Pinpoint the cell where the given text exists, returning its (x, y) midpoint coordinate. 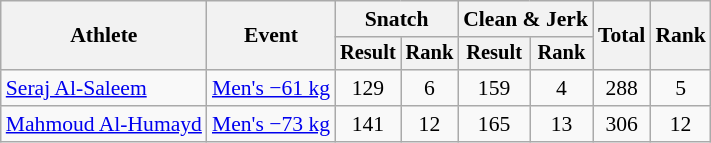
Mahmoud Al-Humayd (104, 124)
159 (494, 88)
5 (680, 88)
Total (622, 36)
306 (622, 124)
Athlete (104, 36)
Men's −73 kg (271, 124)
6 (430, 88)
129 (368, 88)
13 (562, 124)
Snatch (396, 19)
Clean & Jerk (526, 19)
288 (622, 88)
141 (368, 124)
Seraj Al-Saleem (104, 88)
Event (271, 36)
Men's −61 kg (271, 88)
165 (494, 124)
4 (562, 88)
